Pinpoint the cell where the given text exists, returning its (X, Y) midpoint coordinate. 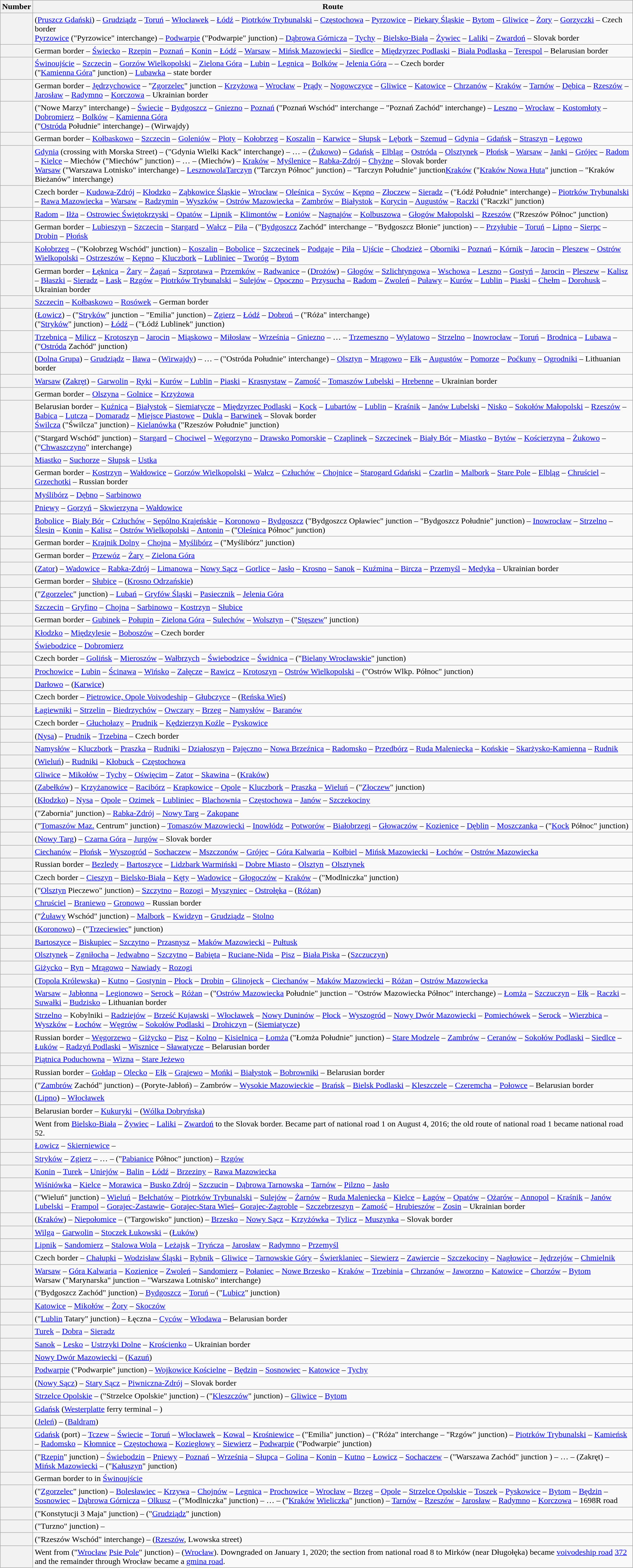
("Bydgoszcz Zachód" junction) – Bydgoszcz – Toruń – ("Lubicz" junction) (333, 1293)
("Zabornia" junction) – Rabka-Zdrój – Nowy Targ – Zakopane (333, 813)
Sanok – Lesko – Ustrzyki Dolne – Krościenko – Ukrainian border (333, 1344)
Olsztynek – Zgniłocha – Jedwabno – Szczytno – Babięta – Ruciane-Nida – Pisz – Biała Piska – (Szczuczyn) (333, 955)
Russian border – Bezledy – Bartoszyce – Lidzbark Warmiński – Dobre Miasto – Olsztyn – Olsztynek (333, 865)
Prochowice – Lubin – Ścinawa – Wińsko – Załęcze – Rawicz – Krotoszyn – Ostrów Wielkopolski – ("Ostrów Wlkp. Północ" junction) (333, 671)
Czech border – Pietrowice, Opole Voivodeship – Głubczyce – (Reńska Wieś) (333, 697)
Bartoszyce – Biskupiec – Szczytno – Przasnysz – Maków Mazowiecki – Pułtusk (333, 942)
Czech border – Golińsk – Mieroszów – Wałbrzych – Świebodzice – Świdnica – ("Bielany Wrocławskie" junction) (333, 658)
(Wieluń) – Rudniki – Kłobuck – Częstochowa (333, 761)
Podwarpie ("Podwarpie" junction) – Wojkowice Kościelne – Będzin – Sosnowiec – Katowice – Tychy (333, 1370)
("Rzeszów Wschód" interchange) – (Rzeszów, Lwowska street) (333, 1539)
Ciechanów – Płońsk – Wyszogród – Sochaczew – Mszczonów – Grójec – Góra Kalwaria – Kołbiel – Mińsk Mazowiecki – Łochów – Ostrów Mazowiecka (333, 852)
(Nysa) – Prudnik – Trzebina – Czech border (333, 736)
German border – Krajnik Dolny – Chojna – Myślibórz – ("Myślibórz" junction) (333, 542)
Russian border – Gołdap – Olecko – Ełk – Grajewo – Mońki – Białystok – Bobrowniki – Belarusian border (333, 1072)
(Nowy Targ) – Czarna Góra – Jurgów – Slovak border (333, 839)
Łowicz – Skierniewice – (333, 1146)
Szczecin – Gryfino – Chojna – Sarbinowo – Kostrzyn – Słubice (333, 607)
Kłodzko – Międzylesie – Boboszów – Czech border (333, 633)
German border – Olszyna – Golnice – Krzyżowa (333, 394)
(Zator) – Wadowice – Rabka-Zdrój – Limanowa – Nowy Sącz – Gorlice – Jasło – Krosno – Sanok – Kuźmina – Bircza – Przemyśl – Medyka – Ukrainian border (333, 568)
Belarusian border – Kukuryki – (Wólka Dobryńska) (333, 1111)
Gliwice – Mikołów – Tychy – Oświęcim – Zator – Skawina – (Kraków) (333, 775)
Warsaw (Zakręt) – Garwolin – Ryki – Kurów – Lublin – Piaski – Krasnystaw – Zamość – Tomaszów Lubelski – Hrebenne – Ukrainian border (333, 381)
(Kłodzko) – Nysa – Opole – Ozimek – Lubliniec – Blachownia – Częstochowa – Janów – Szczekociny (333, 800)
German border to in Świnoujście (333, 1479)
Czech border – Cieszyn – Bielsko-Biała – Kęty – Wadowice – Głogoczów – Kraków – ("Modlniczka" junction) (333, 877)
Pniewy – Gorzyń – Skwierzyna – Wałdowice (333, 508)
Giżycko – Ryn – Mrągowo – Nawiady – Rozogi (333, 967)
Chruściel – Braniewo – Gronowo – Russian border (333, 903)
Darłowo – (Karwice) (333, 684)
("Turzno" junction) – (333, 1526)
Myślibórz – Dębno – Sarbinowo (333, 495)
Gdańsk (Westerplatte ferry terminal – ) (333, 1409)
(Kraków) – Niepołomice – ("Targowisko" junction) – Brzesko – Nowy Sącz – Krzyżówka – Tylicz – Muszynka – Slovak border (333, 1219)
("Zgorzelec" junction) – Lubań – Gryfów Śląski – Pasiecznik – Jelenia Góra (333, 594)
Nowy Dwór Mazowiecki – (Kazuń) (333, 1357)
Wiśniówka – Kielce – Morawica – Busko Zdrój – Szczucin – Dąbrowa Tarnowska – Tarnów – Pilzno – Jasło (333, 1184)
Katowice – Mikołów – Żory – Skoczów (333, 1306)
("Żuławy Wschód" junction) – Malbork – Kwidzyn – Grudziądz – Stolno (333, 916)
Turek – Dobra – Sieradz (333, 1331)
German border – Gubinek – Połupin – Zielona Góra – Sulechów – Wolsztyn – ("Stęszew" junction) (333, 620)
(Koronowo) – ("Trzeciewiec" junction) (333, 929)
(Topola Królewska) – Kutno – Gostynin – Płock – Drobin – Glinojeck – Ciechanów – Maków Mazowiecki – Różan – Ostrów Mazowiecka (333, 980)
Czech border – Głuchołazy – Prudnik – Kędzierzyn Koźle – Pyskowice (333, 723)
(Jeleń) – (Baldram) (333, 1421)
("Olsztyn Pieczewo" junction) – Szczytno – Rozogi – Myszyniec – Ostrołęka – (Różan) (333, 890)
Strzelce Opolskie – ("Strzelce Opolskie" junction) – ("Kleszczów" junction) – Gliwice – Bytom (333, 1396)
Wilga – Garwolin – Stoczek Łukowski – (Łuków) (333, 1232)
(Zabełków) – Krzyżanowice – Racibórz – Krapkowice – Opole – Kluczbork – Praszka – Wieluń – ("Złoczew" junction) (333, 787)
(Lipno) – Włocławek (333, 1098)
Route (333, 7)
Łagiewniki – Strzelin – Biedrzychów – Owczary – Brzeg – Namysłów – Baranów (333, 710)
Stryków – Zgierz – … – ("Pabianice Północ" junction) – Rzgów (333, 1159)
(Nowy Sącz) – Stary Sącz – Piwniczna-Zdrój – Slovak border (333, 1383)
Piątnica Poduchowna – Wizna – Stare Jeżewo (333, 1059)
German border – Przewóz – Żary – Zielona Góra (333, 555)
German border – Słubice – (Krosno Odrzańskie) (333, 581)
Lipnik – Sandomierz – Stalowa Wola – Leżajsk – Tryńcza – Jarosław – Radymno – Przemyśl (333, 1245)
Konin – Turek – Uniejów – Balin – Łódź – Brzeziny – Rawa Mazowiecka (333, 1171)
Świebodzice – Dobromierz (333, 646)
Szczecin – Kołbaskowo – Rosówek – German border (333, 302)
Number (17, 7)
("Konstytucji 3 Maja" junction) – ("Grudziądz" junction) (333, 1514)
Miastko – Suchorze – Słupsk – Ustka (333, 460)
("Lublin Tatary" junction) – Łęczna – Cyców – Włodawa – Belarusian border (333, 1319)
